Scan for the cell matching the given text and deliver its (x, y) coordinate at center. 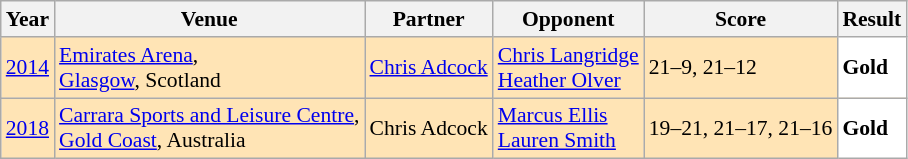
Chris Langridge Heather Olver (568, 68)
21–9, 21–12 (741, 68)
Carrara Sports and Leisure Centre,Gold Coast, Australia (209, 128)
Result (872, 19)
Partner (428, 19)
19–21, 21–17, 21–16 (741, 128)
2014 (28, 68)
Marcus Ellis Lauren Smith (568, 128)
Opponent (568, 19)
Emirates Arena,Glasgow, Scotland (209, 68)
Venue (209, 19)
Score (741, 19)
2018 (28, 128)
Year (28, 19)
